Scan for the cell matching the given text and deliver its (x, y) coordinate at center. 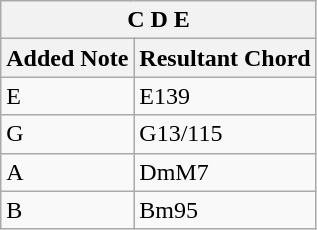
Bm95 (225, 210)
G (68, 134)
Resultant Chord (225, 58)
Added Note (68, 58)
E (68, 96)
E139 (225, 96)
B (68, 210)
DmM7 (225, 172)
A (68, 172)
G13/115 (225, 134)
C D E (158, 20)
